Extract the [x, y] coordinate from the center of the cell holding the provided text.  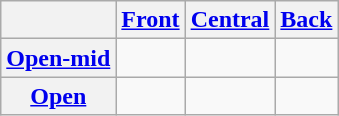
Open [58, 96]
Back [306, 20]
Front [150, 20]
Central [230, 20]
Open-mid [58, 58]
